Locate the cell with the specified text and output its [x, y] center coordinate. 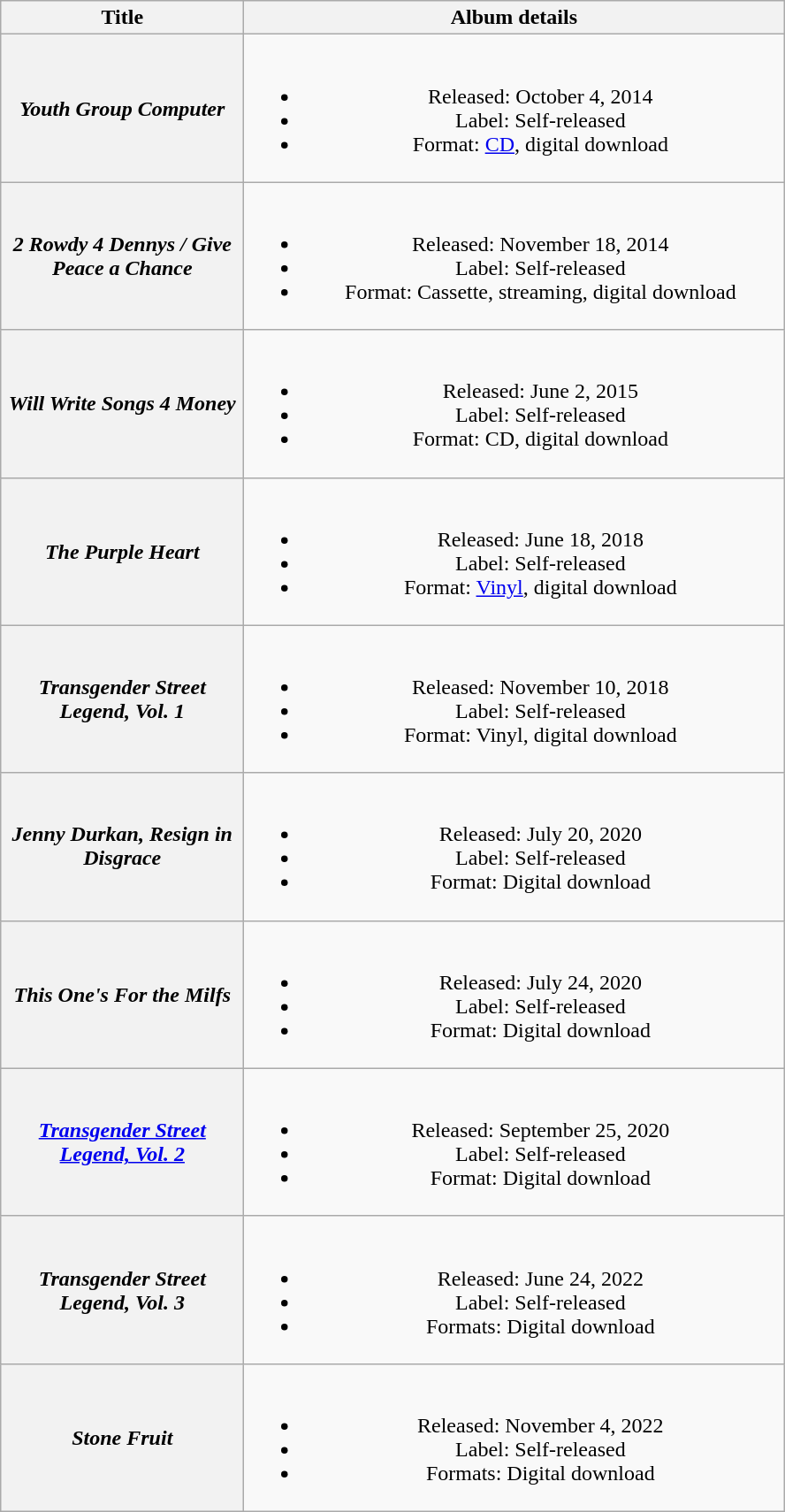
Released: June 24, 2022Label: Self-releasedFormats: Digital download [514, 1289]
Title [122, 18]
Released: June 18, 2018Label: Self-releasedFormat: Vinyl, digital download [514, 552]
Released: November 10, 2018Label: Self-releasedFormat: Vinyl, digital download [514, 699]
Youth Group Computer [122, 108]
Transgender Street Legend, Vol. 2 [122, 1142]
The Purple Heart [122, 552]
2 Rowdy 4 Dennys / Give Peace a Chance [122, 256]
Stone Fruit [122, 1438]
Transgender Street Legend, Vol. 1 [122, 699]
Released: July 24, 2020Label: Self-releasedFormat: Digital download [514, 994]
This One's For the Milfs [122, 994]
Released: October 4, 2014Label: Self-releasedFormat: CD, digital download [514, 108]
Jenny Durkan, Resign in Disgrace [122, 847]
Released: November 4, 2022Label: Self-releasedFormats: Digital download [514, 1438]
Album details [514, 18]
Transgender Street Legend, Vol. 3 [122, 1289]
Released: July 20, 2020Label: Self-releasedFormat: Digital download [514, 847]
Released: September 25, 2020Label: Self-releasedFormat: Digital download [514, 1142]
Released: November 18, 2014Label: Self-releasedFormat: Cassette, streaming, digital download [514, 256]
Released: June 2, 2015Label: Self-releasedFormat: CD, digital download [514, 403]
Will Write Songs 4 Money [122, 403]
